Return the (x, y) coordinate for the center point of the cell that contains the specified text.  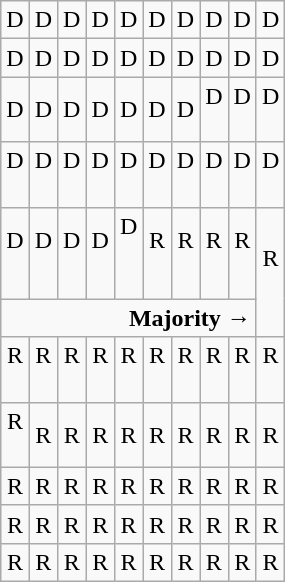
Majority → (129, 318)
